Extract the [X, Y] coordinate from the center of the cell holding the provided text.  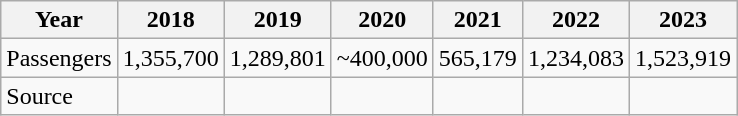
1,234,083 [576, 58]
565,179 [478, 58]
~400,000 [382, 58]
2018 [170, 20]
1,355,700 [170, 58]
1,523,919 [682, 58]
Source [59, 96]
2023 [682, 20]
2022 [576, 20]
2020 [382, 20]
Passengers [59, 58]
Year [59, 20]
1,289,801 [278, 58]
2019 [278, 20]
2021 [478, 20]
